Extract the (X, Y) coordinate from the center of the cell holding the provided text.  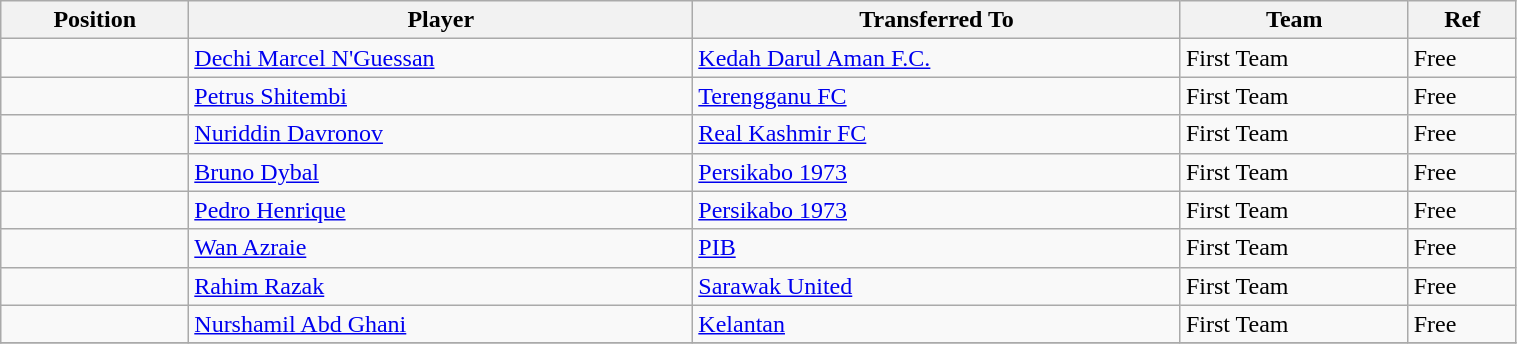
Terengganu FC (937, 96)
Transferred To (937, 20)
Nurshamil Abd Ghani (441, 324)
Petrus Shitembi (441, 96)
Real Kashmir FC (937, 134)
Position (95, 20)
Wan Azraie (441, 248)
Kelantan (937, 324)
Ref (1462, 20)
Rahim Razak (441, 286)
Bruno Dybal (441, 172)
Kedah Darul Aman F.C. (937, 58)
Team (1294, 20)
Pedro Henrique (441, 210)
Dechi Marcel N'Guessan (441, 58)
Player (441, 20)
Sarawak United (937, 286)
PIB (937, 248)
Nuriddin Davronov (441, 134)
